Return (x, y) of the center of cell containing provided text 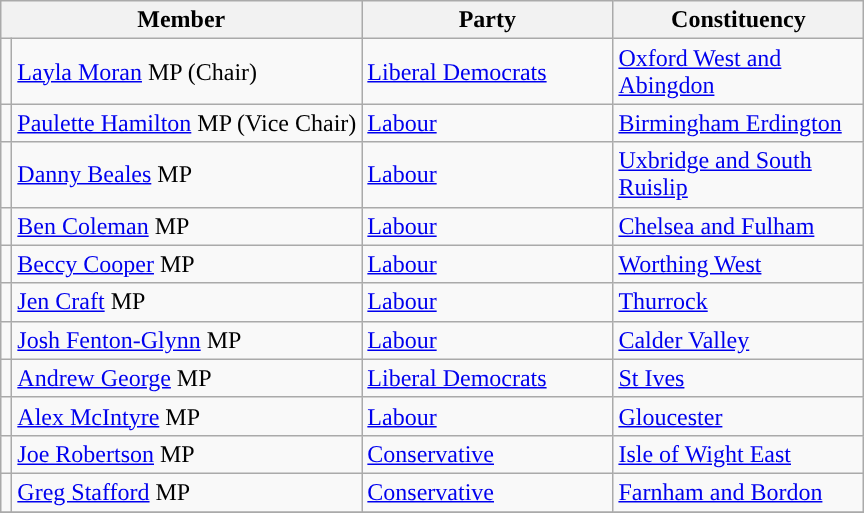
Constituency (738, 20)
St Ives (738, 378)
Paulette Hamilton MP (Vice Chair) (187, 123)
Uxbridge and South Ruislip (738, 174)
Oxford West and Abingdon (738, 72)
Party (488, 20)
Gloucester (738, 416)
Ben Coleman MP (187, 226)
Isle of Wight East (738, 454)
Farnham and Bordon (738, 492)
Chelsea and Fulham (738, 226)
Alex McIntyre MP (187, 416)
Birmingham Erdington (738, 123)
Member (182, 20)
Beccy Cooper MP (187, 264)
Andrew George MP (187, 378)
Worthing West (738, 264)
Jen Craft MP (187, 302)
Thurrock (738, 302)
Greg Stafford MP (187, 492)
Calder Valley (738, 340)
Danny Beales MP (187, 174)
Josh Fenton-Glynn MP (187, 340)
Joe Robertson MP (187, 454)
Layla Moran MP (Chair) (187, 72)
